Pinpoint the cell where the given text exists, returning its [X, Y] midpoint coordinate. 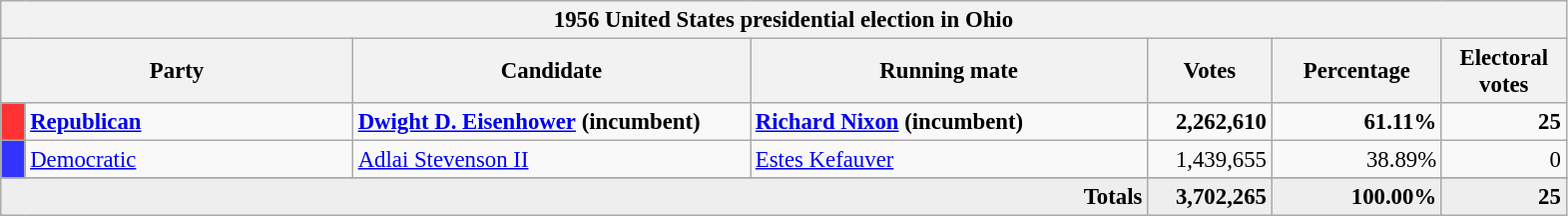
1956 United States presidential election in Ohio [784, 20]
Running mate [949, 72]
Republican [189, 122]
1,439,655 [1210, 160]
Totals [575, 197]
100.00% [1356, 197]
Democratic [189, 160]
Richard Nixon (incumbent) [949, 122]
Votes [1210, 72]
Adlai Stevenson II [551, 160]
Percentage [1356, 72]
Candidate [551, 72]
3,702,265 [1210, 197]
0 [1503, 160]
61.11% [1356, 122]
Electoral votes [1503, 72]
Estes Kefauver [949, 160]
Party [178, 72]
38.89% [1356, 160]
Dwight D. Eisenhower (incumbent) [551, 122]
2,262,610 [1210, 122]
